For the text-containing cell, return its midpoint in [x, y] coordinate format. 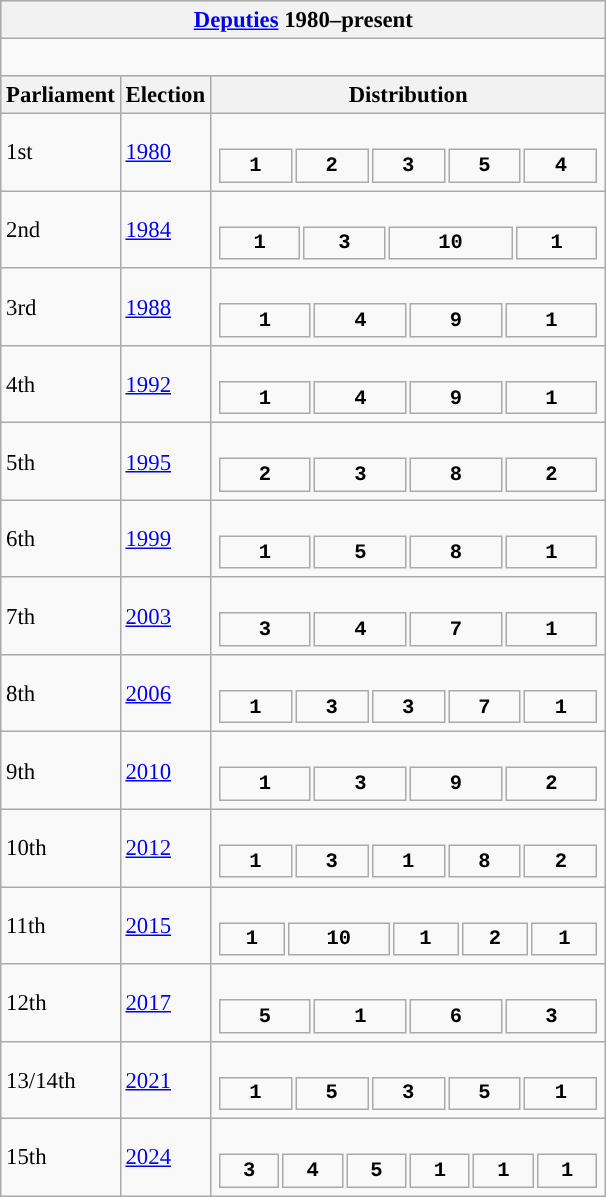
1 3 9 2 [408, 770]
1st [60, 152]
2012 [165, 848]
2015 [165, 926]
6th [60, 538]
2nd [60, 230]
13/14th [60, 1080]
5th [60, 462]
3rd [60, 306]
1 5 3 5 1 [408, 1080]
1 5 8 1 [408, 538]
5 1 6 3 [408, 1002]
2024 [165, 1158]
11th [60, 926]
1980 [165, 152]
15th [60, 1158]
1 3 1 8 2 [408, 848]
Deputies 1980–present [304, 20]
1 3 10 1 [408, 230]
12th [60, 1002]
8th [60, 694]
1 2 3 5 4 [408, 152]
2003 [165, 616]
Distribution [408, 95]
1 3 3 7 1 [408, 694]
3 4 5 1 1 1 [408, 1158]
Election [165, 95]
1995 [165, 462]
1984 [165, 230]
10th [60, 848]
9th [60, 770]
4th [60, 384]
2021 [165, 1080]
2 3 8 2 [408, 462]
1992 [165, 384]
Parliament [60, 95]
2017 [165, 1002]
1999 [165, 538]
7th [60, 616]
1988 [165, 306]
1 10 1 2 1 [408, 926]
2010 [165, 770]
2006 [165, 694]
3 4 7 1 [408, 616]
6 [456, 1016]
